Provide the [X, Y] coordinate of the cell's center where the given text is located.  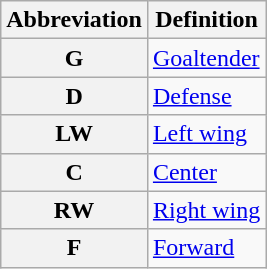
Definition [206, 20]
D [74, 96]
Abbreviation [74, 20]
Right wing [206, 210]
RW [74, 210]
LW [74, 134]
Center [206, 172]
Forward [206, 248]
Defense [206, 96]
Left wing [206, 134]
Goaltender [206, 58]
C [74, 172]
F [74, 248]
G [74, 58]
